Determine the (X, Y) coordinate at the center of the cell enclosing the given text.  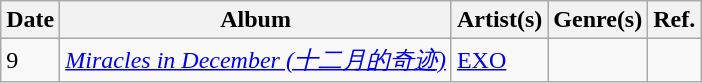
Ref. (674, 20)
Album (256, 20)
Genre(s) (598, 20)
9 (30, 60)
Date (30, 20)
Artist(s) (499, 20)
EXO (499, 60)
Miracles in December (十二月的奇迹) (256, 60)
